Provide the [x, y] coordinate of the cell's center where the given text is located.  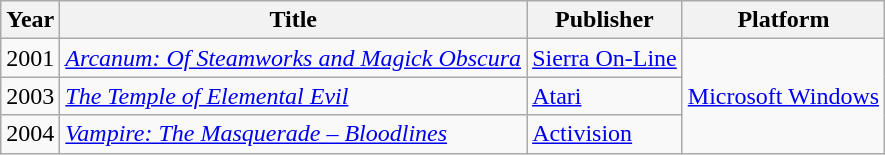
Platform [783, 20]
Activision [605, 134]
Arcanum: Of Steamworks and Magick Obscura [294, 58]
2003 [30, 96]
Vampire: The Masquerade – Bloodlines [294, 134]
2001 [30, 58]
Microsoft Windows [783, 96]
Publisher [605, 20]
Atari [605, 96]
Year [30, 20]
Sierra On-Line [605, 58]
The Temple of Elemental Evil [294, 96]
Title [294, 20]
2004 [30, 134]
